Locate the cell with the specified text and output its (X, Y) center coordinate. 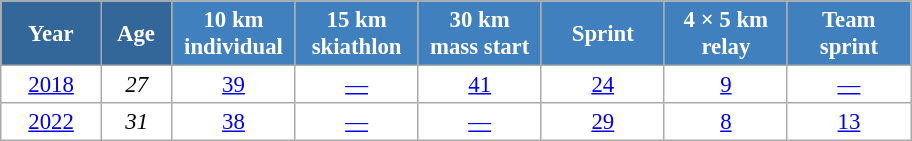
39 (234, 85)
2022 (52, 122)
29 (602, 122)
2018 (52, 85)
38 (234, 122)
15 km skiathlon (356, 34)
24 (602, 85)
30 km mass start (480, 34)
10 km individual (234, 34)
41 (480, 85)
Year (52, 34)
Age (136, 34)
Team sprint (848, 34)
Sprint (602, 34)
9 (726, 85)
13 (848, 122)
31 (136, 122)
8 (726, 122)
4 × 5 km relay (726, 34)
27 (136, 85)
